Provide the (X, Y) coordinate of the cell's center where the given text is located.  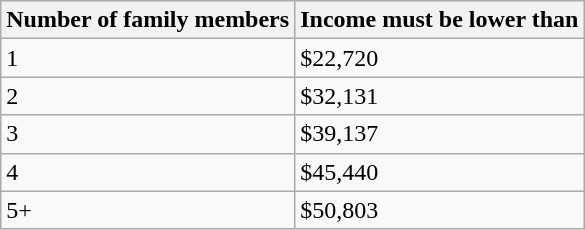
3 (148, 134)
4 (148, 172)
5+ (148, 210)
$45,440 (440, 172)
Number of family members (148, 20)
2 (148, 96)
$32,131 (440, 96)
1 (148, 58)
$50,803 (440, 210)
Income must be lower than (440, 20)
$22,720 (440, 58)
$39,137 (440, 134)
